Search for the cell housing the specified text and yield its [X, Y] center coordinate. 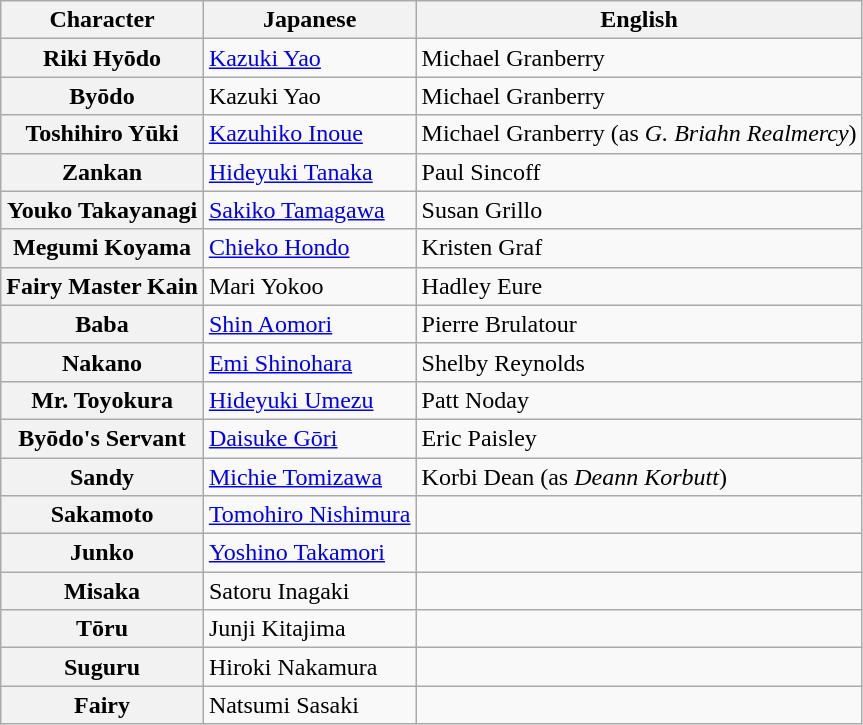
Junji Kitajima [310, 629]
Sandy [102, 477]
Youko Takayanagi [102, 210]
Natsumi Sasaki [310, 705]
Megumi Koyama [102, 248]
Hadley Eure [639, 286]
Patt Noday [639, 400]
Sakamoto [102, 515]
Kristen Graf [639, 248]
Paul Sincoff [639, 172]
Toshihiro Yūki [102, 134]
Yoshino Takamori [310, 553]
Suguru [102, 667]
Japanese [310, 20]
Baba [102, 324]
Sakiko Tamagawa [310, 210]
Susan Grillo [639, 210]
Misaka [102, 591]
Michie Tomizawa [310, 477]
Daisuke Gōri [310, 438]
Junko [102, 553]
Satoru Inagaki [310, 591]
Pierre Brulatour [639, 324]
Mari Yokoo [310, 286]
Fairy Master Kain [102, 286]
Hideyuki Tanaka [310, 172]
Fairy [102, 705]
Riki Hyōdo [102, 58]
Shelby Reynolds [639, 362]
Emi Shinohara [310, 362]
Byōdo's Servant [102, 438]
Mr. Toyokura [102, 400]
Eric Paisley [639, 438]
Kazuhiko Inoue [310, 134]
Hideyuki Umezu [310, 400]
Chieko Hondo [310, 248]
Shin Aomori [310, 324]
Character [102, 20]
Tomohiro Nishimura [310, 515]
Byōdo [102, 96]
Hiroki Nakamura [310, 667]
English [639, 20]
Zankan [102, 172]
Nakano [102, 362]
Tōru [102, 629]
Michael Granberry (as G. Briahn Realmercy) [639, 134]
Korbi Dean (as Deann Korbutt) [639, 477]
